For the text-containing cell, return its midpoint in [X, Y] coordinate format. 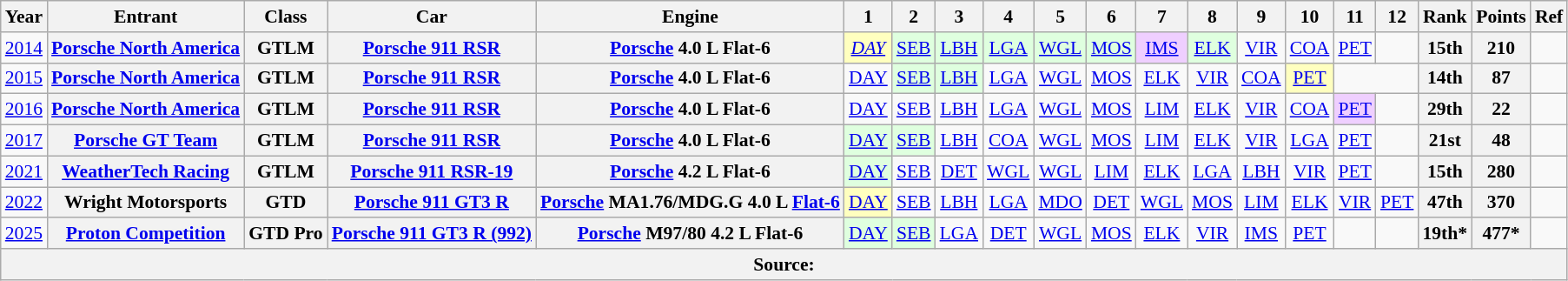
Wright Motorsports [146, 203]
7 [1162, 17]
Year [24, 17]
Ref [1549, 17]
Points [1501, 17]
210 [1501, 48]
Porsche M97/80 4.2 L Flat-6 [690, 234]
4 [1008, 17]
Rank [1445, 17]
Car [432, 17]
29th [1445, 110]
5 [1060, 17]
19th* [1445, 234]
2021 [24, 171]
21st [1445, 141]
Class [285, 17]
Porsche GT Team [146, 141]
Source: [784, 264]
Porsche MA1.76/MDG.G 4.0 L Flat-6 [690, 203]
6 [1112, 17]
22 [1501, 110]
2 [914, 17]
1 [869, 17]
2015 [24, 78]
GTD Pro [285, 234]
Proton Competition [146, 234]
47th [1445, 203]
14th [1445, 78]
Porsche 4.2 L Flat-6 [690, 171]
2017 [24, 141]
MDO [1060, 203]
48 [1501, 141]
Porsche 911 GT3 R (992) [432, 234]
GTD [285, 203]
Engine [690, 17]
280 [1501, 171]
Entrant [146, 17]
3 [959, 17]
12 [1397, 17]
Porsche 911 RSR-19 [432, 171]
477* [1501, 234]
370 [1501, 203]
11 [1355, 17]
87 [1501, 78]
9 [1261, 17]
Porsche 911 GT3 R [432, 203]
2022 [24, 203]
8 [1213, 17]
WeatherTech Racing [146, 171]
2025 [24, 234]
2014 [24, 48]
10 [1310, 17]
2016 [24, 110]
